Locate the cell with the specified text and output its [X, Y] center coordinate. 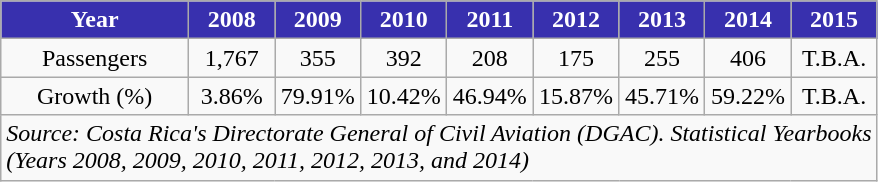
355 [318, 58]
2008 [232, 20]
2010 [404, 20]
2009 [318, 20]
Source: Costa Rica's Directorate General of Civil Aviation (DGAC). Statistical Yearbooks(Years 2008, 2009, 2010, 2011, 2012, 2013, and 2014) [439, 148]
59.22% [748, 96]
Passengers [95, 58]
10.42% [404, 96]
2011 [490, 20]
208 [490, 58]
Growth (%) [95, 96]
46.94% [490, 96]
1,767 [232, 58]
3.86% [232, 96]
15.87% [576, 96]
Year [95, 20]
406 [748, 58]
175 [576, 58]
2015 [834, 20]
255 [662, 58]
2012 [576, 20]
2014 [748, 20]
45.71% [662, 96]
392 [404, 58]
79.91% [318, 96]
2013 [662, 20]
